Output the [x, y] coordinate of the center of the cell containing the given text.  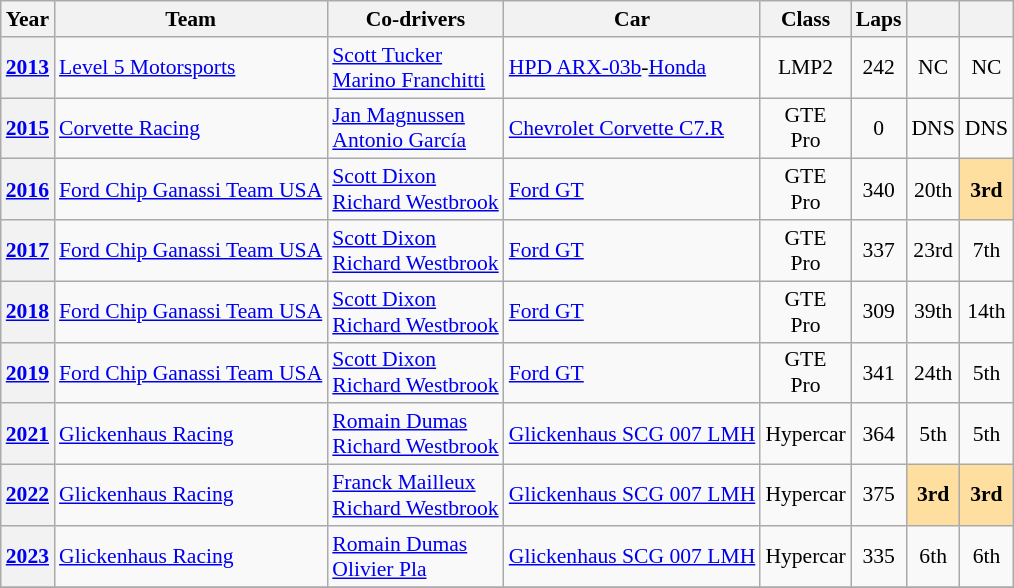
2021 [28, 434]
364 [879, 434]
24th [932, 372]
2023 [28, 556]
LMP2 [805, 68]
Corvette Racing [190, 128]
Chevrolet Corvette C7.R [632, 128]
14th [986, 312]
23rd [932, 250]
Romain Dumas Richard Westbrook [415, 434]
Romain Dumas Olivier Pla [415, 556]
Franck Mailleux Richard Westbrook [415, 496]
2016 [28, 190]
HPD ARX-03b-Honda [632, 68]
Jan Magnussen Antonio García [415, 128]
Class [805, 19]
335 [879, 556]
2013 [28, 68]
39th [932, 312]
341 [879, 372]
375 [879, 496]
309 [879, 312]
Scott Tucker Marino Franchitti [415, 68]
Year [28, 19]
2017 [28, 250]
Team [190, 19]
242 [879, 68]
2015 [28, 128]
340 [879, 190]
2018 [28, 312]
Co-drivers [415, 19]
20th [932, 190]
2019 [28, 372]
Laps [879, 19]
2022 [28, 496]
337 [879, 250]
Level 5 Motorsports [190, 68]
0 [879, 128]
7th [986, 250]
Car [632, 19]
